Find where the given text appears and provide that cell's center as [X, Y] coordinate. 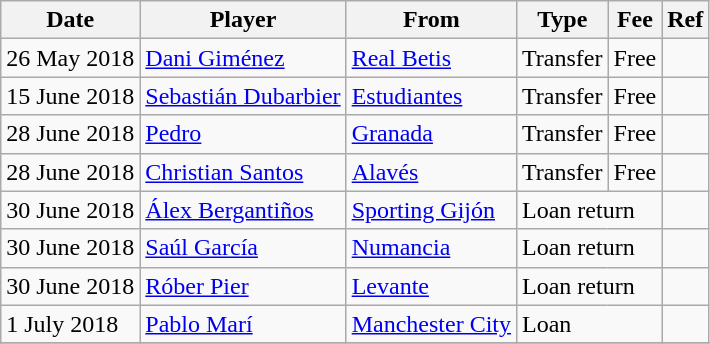
Numancia [431, 248]
From [431, 20]
Real Betis [431, 58]
Levante [431, 286]
Sebastián Dubarbier [243, 96]
1 July 2018 [70, 324]
Estudiantes [431, 96]
Álex Bergantiños [243, 210]
Pablo Marí [243, 324]
Christian Santos [243, 172]
15 June 2018 [70, 96]
Fee [635, 20]
Saúl García [243, 248]
Sporting Gijón [431, 210]
Type [563, 20]
Róber Pier [243, 286]
Date [70, 20]
Dani Giménez [243, 58]
26 May 2018 [70, 58]
Pedro [243, 134]
Ref [686, 20]
Player [243, 20]
Loan [590, 324]
Alavés [431, 172]
Manchester City [431, 324]
Granada [431, 134]
